Identify which cell holds the provided text, then report its [X, Y] central coordinate. 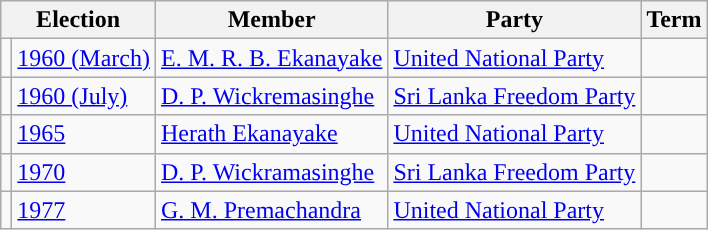
1960 (July) [84, 96]
E. M. R. B. Ekanayake [272, 58]
Term [674, 20]
G. M. Premachandra [272, 210]
1960 (March) [84, 58]
D. P. Wickramasinghe [272, 172]
Election [78, 20]
Herath Ekanayake [272, 134]
1965 [84, 134]
D. P. Wickremasinghe [272, 96]
Member [272, 20]
1977 [84, 210]
Party [514, 20]
1970 [84, 172]
